Output the (X, Y) coordinate of the center of the cell containing the given text.  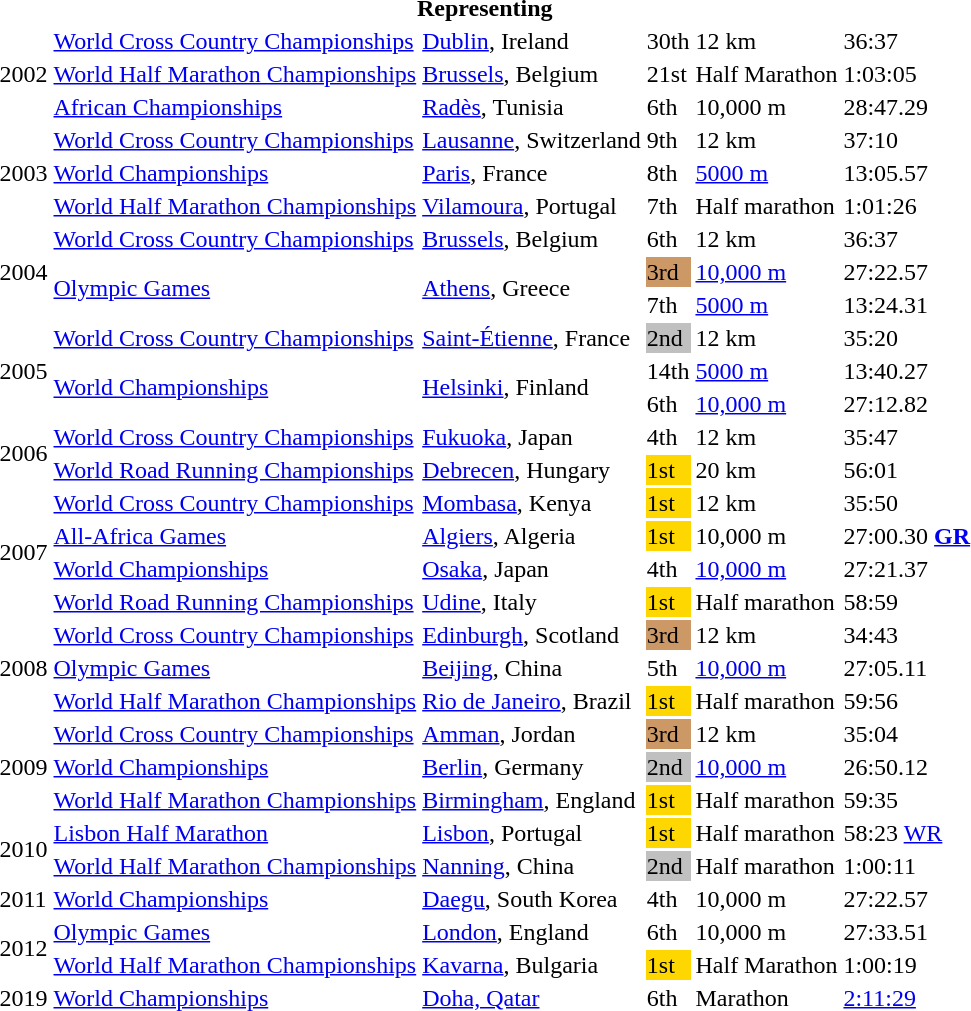
Lisbon, Portugal (532, 833)
All-Africa Games (235, 536)
Osaka, Japan (532, 569)
Dublin, Ireland (532, 41)
Saint-Étienne, France (532, 338)
20 km (766, 470)
Lisbon Half Marathon (235, 833)
Berlin, Germany (532, 767)
Beijing, China (532, 668)
21st (668, 74)
African Championships (235, 107)
9th (668, 140)
Rio de Janeiro, Brazil (532, 701)
Birmingham, England (532, 800)
Mombasa, Kenya (532, 503)
Kavarna, Bulgaria (532, 965)
14th (668, 371)
Fukuoka, Japan (532, 437)
Amman, Jordan (532, 734)
8th (668, 173)
London, England (532, 932)
Helsinki, Finland (532, 388)
Udine, Italy (532, 602)
Lausanne, Switzerland (532, 140)
Debrecen, Hungary (532, 470)
Radès, Tunisia (532, 107)
Paris, France (532, 173)
Daegu, South Korea (532, 899)
30th (668, 41)
5th (668, 668)
Algiers, Algeria (532, 536)
Edinburgh, Scotland (532, 635)
Nanning, China (532, 866)
Athens, Greece (532, 288)
Vilamoura, Portugal (532, 206)
